Determine the (X, Y) coordinate at the center of the cell enclosing the given text.  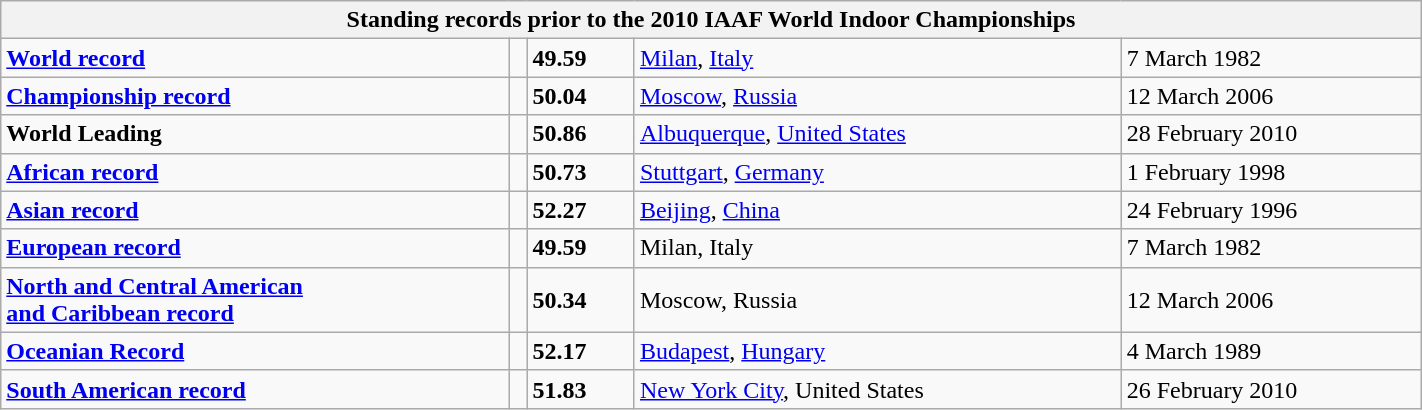
50.73 (580, 172)
Oceanian Record (255, 351)
4 March 1989 (1271, 351)
28 February 2010 (1271, 134)
52.27 (580, 210)
Budapest, Hungary (878, 351)
African record (255, 172)
South American record (255, 389)
Championship record (255, 96)
24 February 1996 (1271, 210)
Stuttgart, Germany (878, 172)
Beijing, China (878, 210)
Standing records prior to the 2010 IAAF World Indoor Championships (711, 20)
Albuquerque, United States (878, 134)
World Leading (255, 134)
North and Central American and Caribbean record (255, 300)
50.86 (580, 134)
52.17 (580, 351)
New York City, United States (878, 389)
26 February 2010 (1271, 389)
World record (255, 58)
50.34 (580, 300)
Asian record (255, 210)
51.83 (580, 389)
1 February 1998 (1271, 172)
50.04 (580, 96)
European record (255, 248)
